From the cell containing the given text, extract its center point as (X, Y) coordinate. 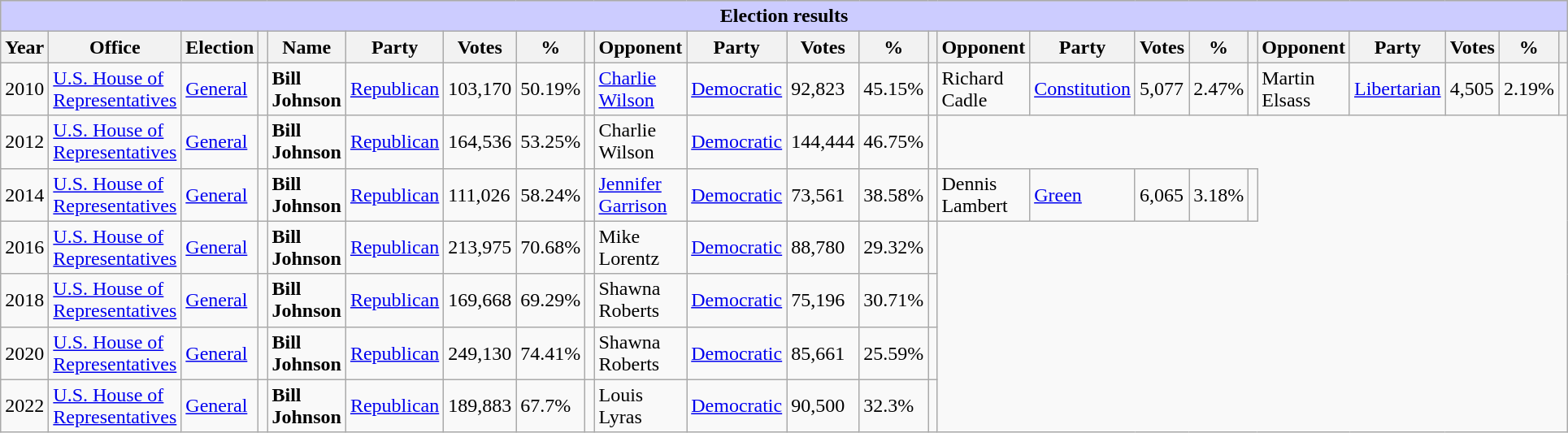
46.75% (894, 141)
Election results (784, 16)
3.18% (1219, 195)
2018 (24, 301)
25.59% (894, 353)
Libertarian (1397, 89)
2014 (24, 195)
29.32% (894, 247)
2012 (24, 141)
2016 (24, 247)
70.68% (551, 247)
249,130 (480, 353)
38.58% (894, 195)
92,823 (823, 89)
Martin Elsass (1304, 89)
5,077 (1162, 89)
74.41% (551, 353)
Green (1083, 195)
30.71% (894, 301)
164,536 (480, 141)
73,561 (823, 195)
Election (219, 47)
90,500 (823, 406)
4,505 (1472, 89)
2.19% (1528, 89)
Jennifer Garrison (641, 195)
Louis Lyras (641, 406)
58.24% (551, 195)
213,975 (480, 247)
Name (306, 47)
2.47% (1219, 89)
45.15% (894, 89)
2020 (24, 353)
189,883 (480, 406)
32.3% (894, 406)
Year (24, 47)
Dennis Lambert (984, 195)
67.7% (551, 406)
Constitution (1083, 89)
53.25% (551, 141)
2022 (24, 406)
144,444 (823, 141)
6,065 (1162, 195)
103,170 (480, 89)
111,026 (480, 195)
69.29% (551, 301)
88,780 (823, 247)
Mike Lorentz (641, 247)
169,668 (480, 301)
Richard Cadle (984, 89)
75,196 (823, 301)
85,661 (823, 353)
Office (115, 47)
50.19% (551, 89)
2010 (24, 89)
